Search for the cell housing the specified text and yield its [x, y] center coordinate. 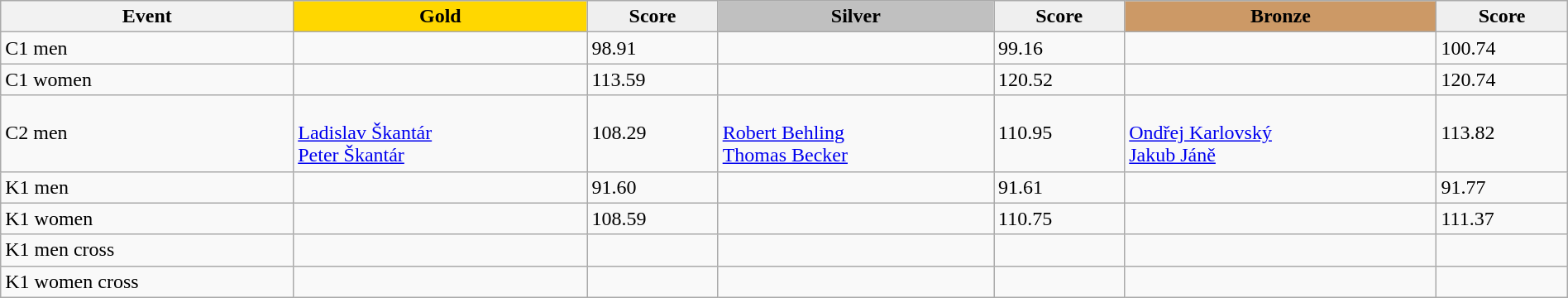
110.75 [1059, 219]
91.60 [653, 187]
K1 women cross [147, 281]
Ondřej KarlovskýJakub Jáně [1280, 133]
C1 men [147, 48]
108.29 [653, 133]
98.91 [653, 48]
C1 women [147, 79]
99.16 [1059, 48]
91.77 [1502, 187]
120.74 [1502, 79]
113.59 [653, 79]
C2 men [147, 133]
108.59 [653, 219]
91.61 [1059, 187]
111.37 [1502, 219]
113.82 [1502, 133]
Ladislav ŠkantárPeter Škantár [440, 133]
Bronze [1280, 17]
100.74 [1502, 48]
110.95 [1059, 133]
K1 men cross [147, 250]
Silver [855, 17]
Robert BehlingThomas Becker [855, 133]
Event [147, 17]
K1 women [147, 219]
120.52 [1059, 79]
Gold [440, 17]
K1 men [147, 187]
